Return (x, y) of the center of cell containing provided text 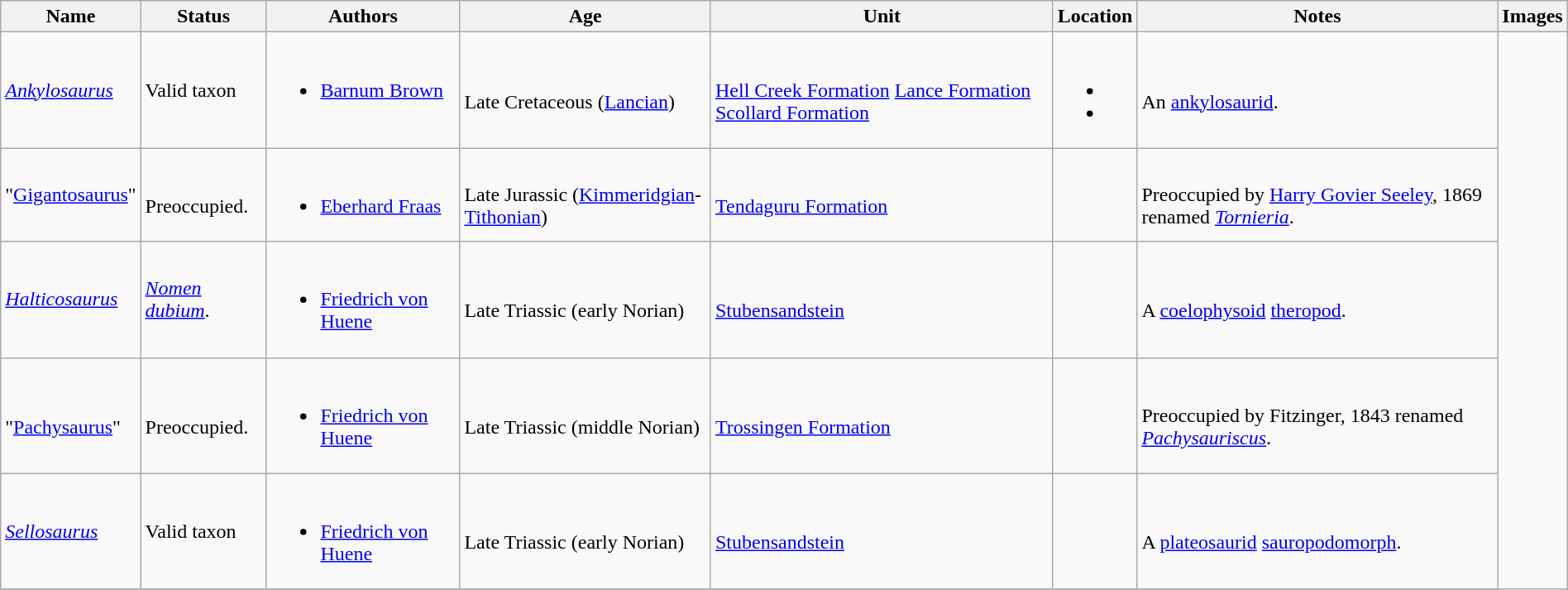
Nomen dubium. (203, 300)
Late Jurassic (Kimmeridgian-Tithonian) (586, 195)
Authors (363, 17)
Ankylosaurus (71, 90)
Tendaguru Formation (882, 195)
Status (203, 17)
Name (71, 17)
Notes (1317, 17)
Age (586, 17)
Late Triassic (middle Norian) (586, 415)
A coelophysoid theropod. (1317, 300)
"Pachysaurus" (71, 415)
An ankylosaurid. (1317, 90)
Trossingen Formation (882, 415)
Eberhard Fraas (359, 195)
Late Cretaceous (Lancian) (586, 90)
Unit (882, 17)
Barnum Brown (359, 90)
Halticosaurus (71, 300)
A plateosaurid sauropodomorph. (1317, 531)
Hell Creek Formation Lance Formation Scollard Formation (882, 90)
"Gigantosaurus" (71, 195)
Preoccupied by Fitzinger, 1843 renamed Pachysauriscus. (1317, 415)
Sellosaurus (71, 531)
Preoccupied by Harry Govier Seeley, 1869 renamed Tornieria. (1317, 195)
Images (1532, 17)
Location (1095, 17)
